Extract the [x, y] coordinate from the center of the cell holding the provided text.  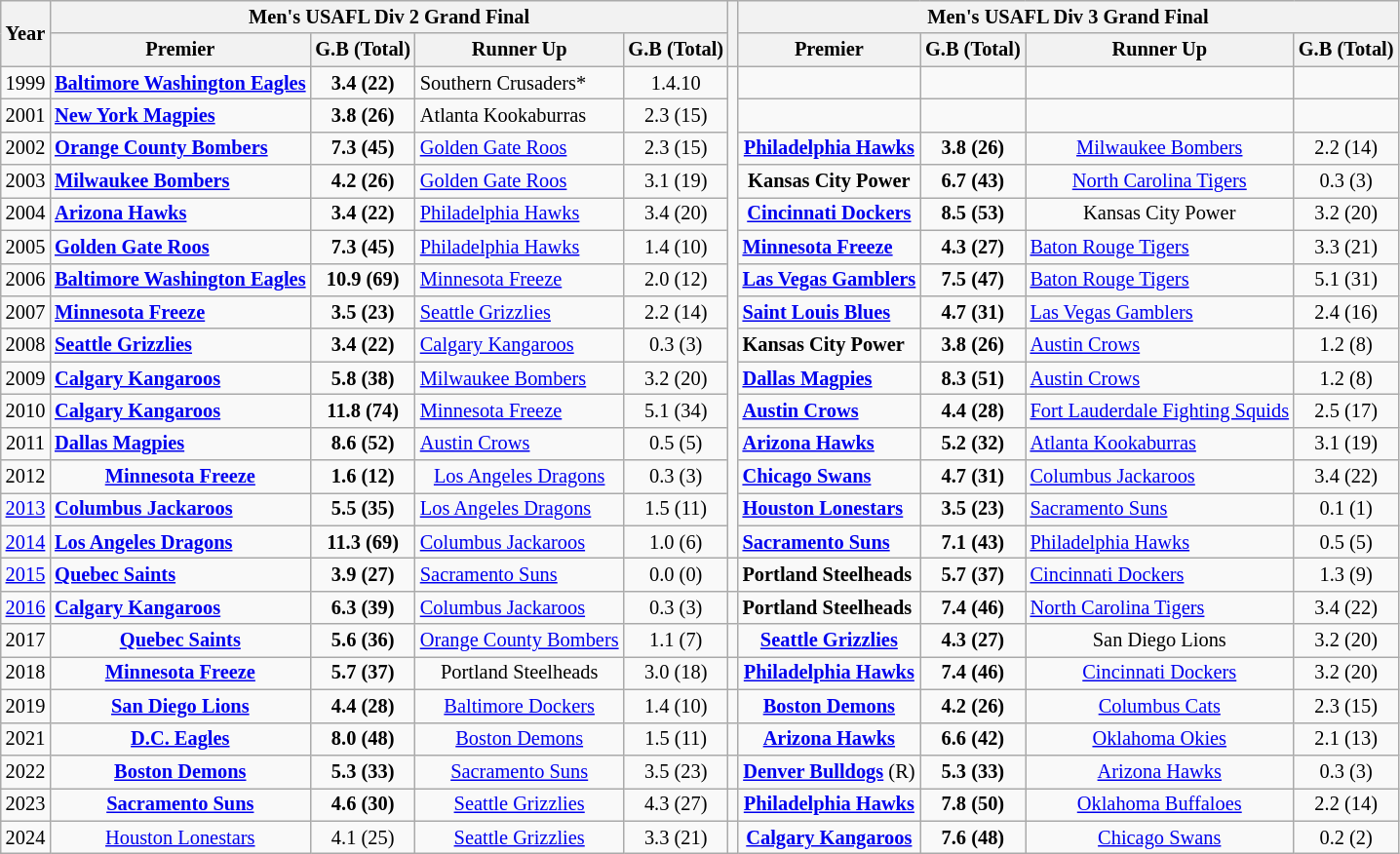
8.0 (48) [363, 739]
4.6 (30) [363, 804]
Oklahoma Okies [1160, 739]
5.1 (34) [675, 410]
Denver Bulldogs (R) [830, 771]
2011 [25, 444]
1.3 (9) [1345, 574]
Year [25, 33]
2018 [25, 673]
5.2 (32) [973, 444]
2017 [25, 640]
Men's USAFL Div 3 Grand Final [1069, 17]
5.5 (35) [363, 509]
2008 [25, 345]
8.5 (53) [973, 213]
2.4 (16) [1345, 312]
2013 [25, 509]
5.6 (36) [363, 640]
0.1 (1) [1345, 509]
2001 [25, 115]
Men's USAFL Div 2 Grand Final [389, 17]
2023 [25, 804]
0.0 (0) [675, 574]
1999 [25, 83]
Southern Crusaders* [520, 83]
2006 [25, 280]
8.3 (51) [973, 378]
2002 [25, 148]
2012 [25, 477]
1.0 (6) [675, 542]
D.C. Eagles [179, 739]
7.8 (50) [973, 804]
7.1 (43) [973, 542]
2019 [25, 706]
11.3 (69) [363, 542]
2007 [25, 312]
2015 [25, 574]
6.6 (42) [973, 739]
2.1 (13) [1345, 739]
2004 [25, 213]
3.9 (27) [363, 574]
2005 [25, 247]
Saint Louis Blues [830, 312]
5.1 (31) [1345, 280]
6.7 (43) [973, 181]
2.5 (17) [1345, 410]
8.6 (52) [363, 444]
0.2 (2) [1345, 837]
2024 [25, 837]
1.1 (7) [675, 640]
7.6 (48) [973, 837]
2010 [25, 410]
3.0 (18) [675, 673]
Columbus Cats [1160, 706]
4.1 (25) [363, 837]
10.9 (69) [363, 280]
7.5 (47) [973, 280]
1.4.10 [675, 83]
6.3 (39) [363, 607]
5.8 (38) [363, 378]
2014 [25, 542]
2003 [25, 181]
2.0 (12) [675, 280]
2021 [25, 739]
Fort Lauderdale Fighting Squids [1160, 410]
3.4 (20) [675, 213]
2022 [25, 771]
1.6 (12) [363, 477]
Oklahoma Buffaloes [1160, 804]
2016 [25, 607]
2009 [25, 378]
11.8 (74) [363, 410]
Baltimore Dockers [520, 706]
New York Magpies [179, 115]
